Capture the cell that displays the provided text and extract its (x, y) central coordinate. 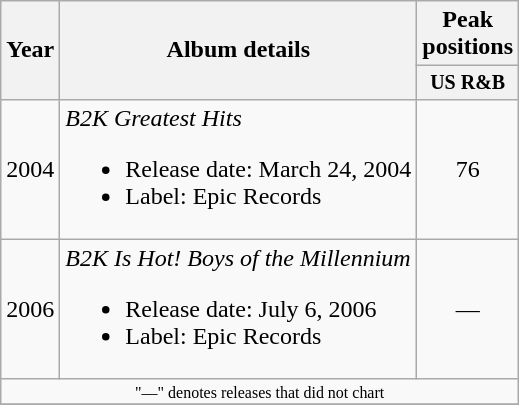
2004 (30, 169)
Year (30, 50)
2006 (30, 309)
Peak positions (468, 34)
B2K Is Hot! Boys of the MillenniumRelease date: July 6, 2006Label: Epic Records (238, 309)
Album details (238, 50)
76 (468, 169)
B2K Greatest HitsRelease date: March 24, 2004Label: Epic Records (238, 169)
US R&B (468, 82)
— (468, 309)
"—" denotes releases that did not chart (260, 391)
